Locate the cell with the specified text and output its (X, Y) center coordinate. 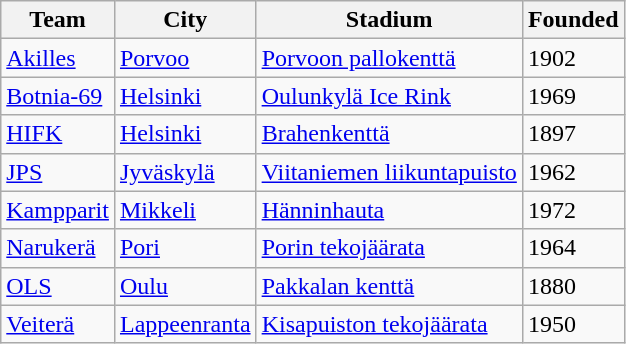
1972 (573, 210)
Narukerä (58, 248)
Kampparit (58, 210)
JPS (58, 172)
Pakkalan kenttä (389, 286)
Botnia-69 (58, 96)
1950 (573, 324)
HIFK (58, 134)
Hänninhauta (389, 210)
Pori (185, 248)
1897 (573, 134)
Lappeenranta (185, 324)
Mikkeli (185, 210)
OLS (58, 286)
Brahenkenttä (389, 134)
Akilles (58, 58)
Porvoon pallokenttä (389, 58)
Veiterä (58, 324)
Porvoo (185, 58)
1880 (573, 286)
Oulunkylä Ice Rink (389, 96)
1969 (573, 96)
Jyväskylä (185, 172)
Oulu (185, 286)
Stadium (389, 20)
Viitaniemen liikuntapuisto (389, 172)
1964 (573, 248)
Team (58, 20)
1902 (573, 58)
1962 (573, 172)
City (185, 20)
Founded (573, 20)
Kisapuiston tekojäärata (389, 324)
Porin tekojäärata (389, 248)
